Pinpoint the cell where the given text exists, returning its (X, Y) midpoint coordinate. 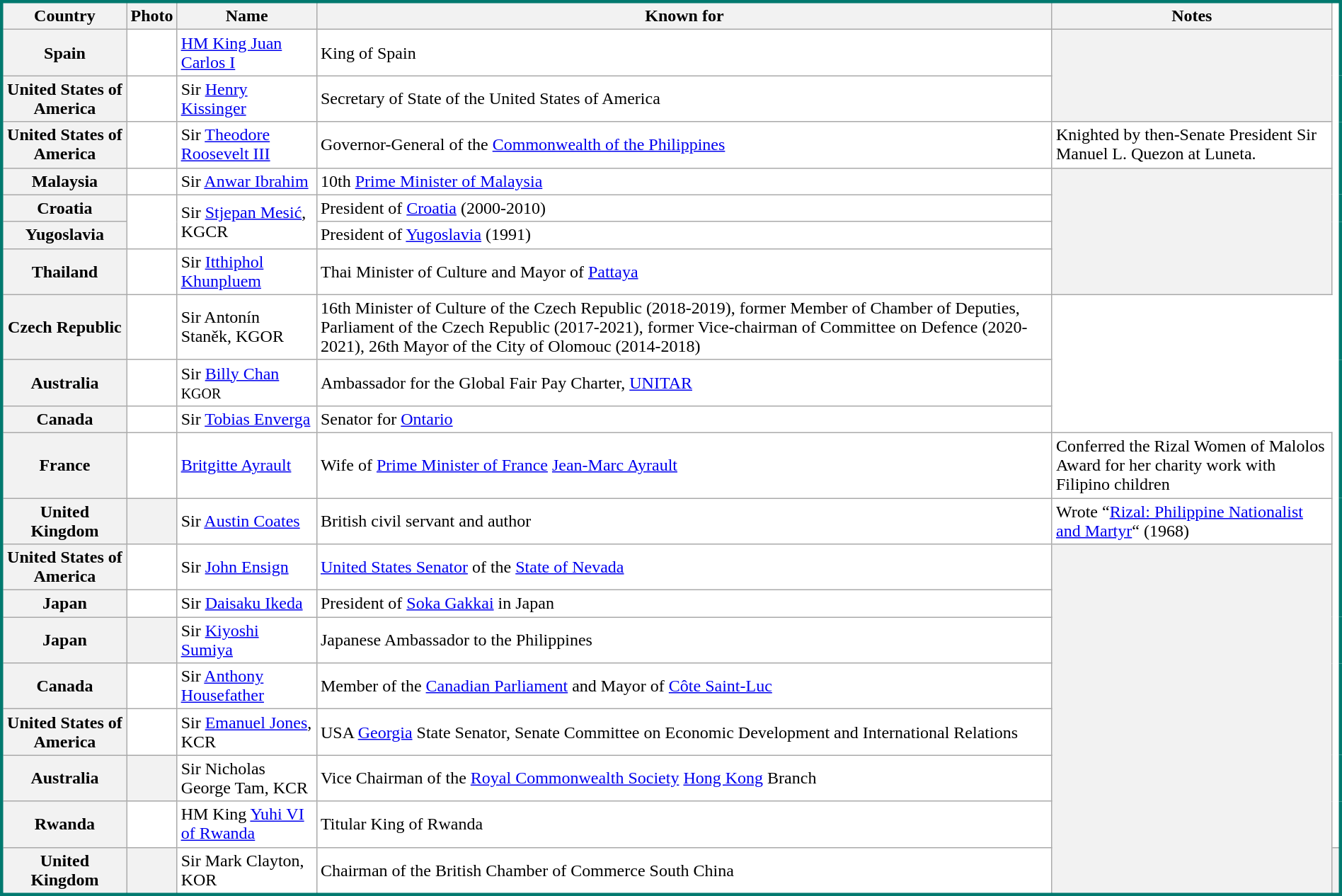
Chairman of the British Chamber of Commerce South China (684, 871)
USA Georgia State Senator, Senate Committee on Economic Development and International Relations (684, 732)
Wife of Prime Minister of France Jean-Marc Ayrault (684, 465)
10th Prime Minister of Malaysia (684, 181)
Photo (151, 16)
Sir Mark Clayton, KOR (246, 871)
Conferred the Rizal Women of Malolos Award for her charity work with Filipino children (1192, 465)
Czech Republic (64, 327)
Sir Stjepan Mesić, KGCR (246, 222)
Sir Tobias Enverga (246, 419)
Sir Nicholas George Tam, KCR (246, 779)
Name (246, 16)
Governor-General of the Commonwealth of the Philippines (684, 144)
Sir Antonín Staněk, KGOR (246, 327)
President of Croatia (2000-2010) (684, 208)
HM King Yuhi VI of Rwanda (246, 824)
Thailand (64, 272)
HM King Juan Carlos I (246, 52)
Known for (684, 16)
Britgitte Ayrault (246, 465)
Wrote “Rizal: Philippine Nationalist and Martyr“ (1968) (1192, 521)
Sir Emanuel Jones, KCR (246, 732)
Sir Anwar Ibrahim (246, 181)
Sir John Ensign (246, 568)
Sir Kiyoshi Sumiya (246, 640)
Thai Minister of Culture and Mayor of Pattaya (684, 272)
United States Senator of the State of Nevada (684, 568)
Member of the Canadian Parliament and Mayor of Côte Saint-Luc (684, 687)
Knighted by then-Senate President Sir Manuel L. Quezon at Luneta. (1192, 144)
British civil servant and author (684, 521)
Country (64, 16)
President of Yugoslavia (1991) (684, 235)
Sir Billy Chan KGOR (246, 382)
Croatia (64, 208)
Japanese Ambassador to the Philippines (684, 640)
Spain (64, 52)
Sir Anthony Housefather (246, 687)
Sir Daisaku Ikeda (246, 604)
Notes (1192, 16)
Secretary of State of the United States of America (684, 99)
Malaysia (64, 181)
Vice Chairman of the Royal Commonwealth Society Hong Kong Branch (684, 779)
France (64, 465)
Sir Austin Coates (246, 521)
Sir Theodore Roosevelt III (246, 144)
Rwanda (64, 824)
President of Soka Gakkai in Japan (684, 604)
Yugoslavia (64, 235)
Sir Itthiphol Khunpluem (246, 272)
Ambassador for the Global Fair Pay Charter, UNITAR (684, 382)
Senator for Ontario (684, 419)
Sir Henry Kissinger (246, 99)
King of Spain (684, 52)
Titular King of Rwanda (684, 824)
